Scan for the cell matching the given text and deliver its (x, y) coordinate at center. 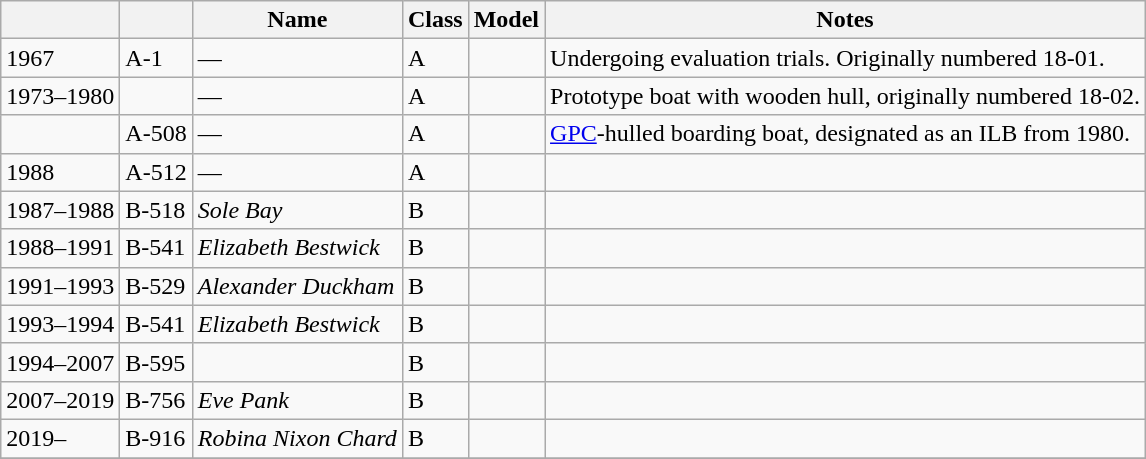
Notes (846, 20)
A-508 (156, 134)
Alexander Duckham (297, 286)
B-518 (156, 210)
GPC-hulled boarding boat, designated as an ILB from 1980. (846, 134)
1994–2007 (60, 362)
1973–1980 (60, 96)
1987–1988 (60, 210)
Sole Bay (297, 210)
B-595 (156, 362)
Model (506, 20)
2019– (60, 438)
Name (297, 20)
1988 (60, 172)
Eve Pank (297, 400)
B-756 (156, 400)
B-529 (156, 286)
B-916 (156, 438)
Prototype boat with wooden hull, originally numbered 18-02. (846, 96)
1988–1991 (60, 248)
Robina Nixon Chard (297, 438)
1991–1993 (60, 286)
2007–2019 (60, 400)
A-512 (156, 172)
Class (435, 20)
A-1 (156, 58)
1967 (60, 58)
1993–1994 (60, 324)
Undergoing evaluation trials. Originally numbered 18-01. (846, 58)
